Search for the cell housing the specified text and yield its (x, y) center coordinate. 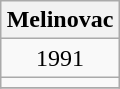
1991 (60, 58)
Melinovac (60, 20)
